Provide the (x, y) coordinate of the cell's center where the given text is located.  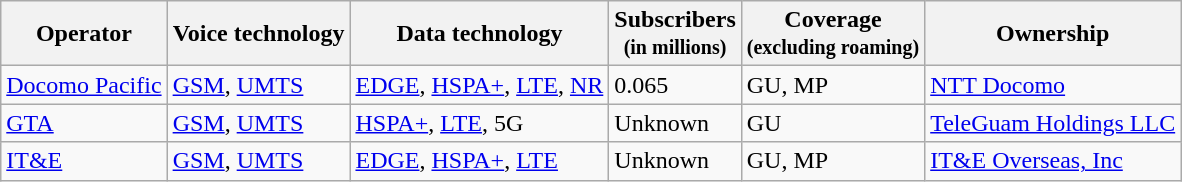
Docomo Pacific (84, 85)
Operator (84, 34)
GU (832, 123)
Data technology (480, 34)
HSPA+, LTE, 5G (480, 123)
Coverage (excluding roaming) (832, 34)
Ownership (1053, 34)
IT&E (84, 161)
Voice technology (258, 34)
NTT Docomo (1053, 85)
EDGE, HSPA+, LTE (480, 161)
EDGE, HSPA+, LTE, NR (480, 85)
0.065 (675, 85)
TeleGuam Holdings LLC (1053, 123)
Subscribers (in millions) (675, 34)
IT&E Overseas, Inc (1053, 161)
GTA (84, 123)
